Detect which cell encompasses the target text, then output its (X, Y) center coordinate. 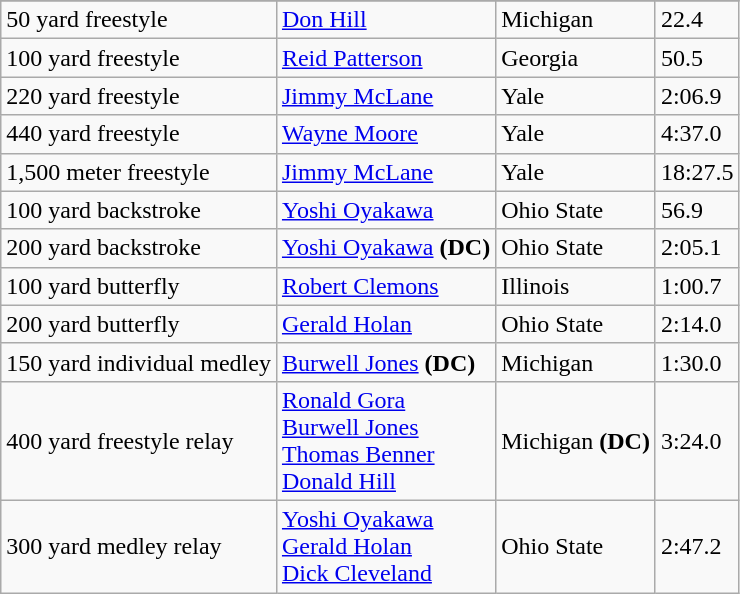
Yoshi Oyakawa (DC) (386, 248)
Georgia (576, 58)
Don Hill (386, 20)
Reid Patterson (386, 58)
3:24.0 (697, 440)
1:30.0 (697, 362)
Gerald Holan (386, 324)
100 yard backstroke (139, 210)
Yoshi OyakawaGerald HolanDick Cleveland (386, 546)
100 yard freestyle (139, 58)
50 yard freestyle (139, 20)
400 yard freestyle relay (139, 440)
18:27.5 (697, 172)
220 yard freestyle (139, 96)
200 yard backstroke (139, 248)
440 yard freestyle (139, 134)
50.5 (697, 58)
Robert Clemons (386, 286)
Michigan (DC) (576, 440)
Ronald GoraBurwell JonesThomas BennerDonald Hill (386, 440)
2:14.0 (697, 324)
Wayne Moore (386, 134)
1,500 meter freestyle (139, 172)
100 yard butterfly (139, 286)
2:06.9 (697, 96)
Yoshi Oyakawa (386, 210)
150 yard individual medley (139, 362)
1:00.7 (697, 286)
22.4 (697, 20)
2:05.1 (697, 248)
56.9 (697, 210)
Illinois (576, 286)
4:37.0 (697, 134)
200 yard butterfly (139, 324)
2:47.2 (697, 546)
300 yard medley relay (139, 546)
Burwell Jones (DC) (386, 362)
